Capture the cell that displays the provided text and extract its (x, y) central coordinate. 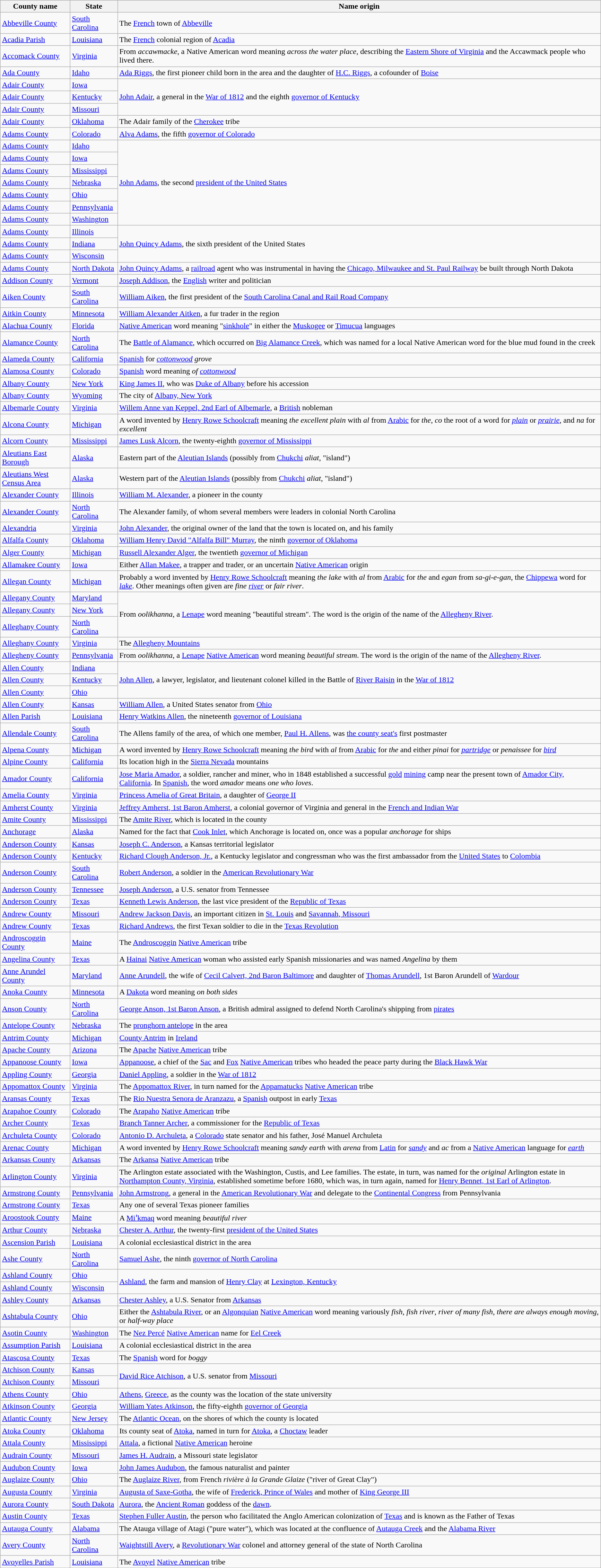
Anchorage (35, 832)
New Jersey (94, 1419)
Accomack County (35, 56)
John Armstrong, a general in the American Revolutionary War and delegate to the Continental Congress from Pennsylvania (359, 1193)
Auglaize County (35, 1480)
Arthur County (35, 1230)
Allendale County (35, 733)
King James II, who was Duke of Albany before his accession (359, 383)
Appomattox County (35, 1087)
Augusta County (35, 1492)
Alameda County (35, 359)
Richard Andrews, the first Texan soldier to die in the Texas Revolution (359, 926)
Austin County (35, 1516)
Avoyelles Parish (35, 1562)
Alcona County (35, 425)
Aroostook County (35, 1218)
Antrim County (35, 1037)
Its location high in the Sierra Nevada mountains (359, 762)
The city of Albany, New York (359, 396)
Amherst County (35, 807)
Arapahoe County (35, 1111)
Alfalfa County (35, 540)
William Alexander Aitken, a fur trader in the region (359, 313)
Ada County (35, 73)
Joseph Anderson, a U.S. senator from Tennessee (359, 889)
State (94, 6)
Alcorn County (35, 441)
A Miꞌkmaq word meaning beautiful river (359, 1218)
Allegheny County (35, 656)
Allen Parish (35, 717)
Richard Clough Anderson, Jr., a Kentucky legislator and congressman who was the first ambassador from the United States to Colombia (359, 856)
Florida (94, 326)
Waightstill Avery, a Revolutionary War colonel and attorney general of the state of North Carolina (359, 1545)
The Alexander family, of whom several members were leaders in colonial North Carolina (359, 511)
From oolikhanna, a Lenape word meaning "beautiful stream". The word is the origin of the name of the Allegheny River. (359, 614)
John Allen, a lawyer, legislator, and lieutenant colonel killed in the Battle of River Raisin in the War of 1812 (359, 680)
John James Audubon, the famous naturalist and painter (359, 1467)
The Adair family of the Cherokee tribe (359, 121)
County Antrim in Ireland (359, 1037)
Chester Ashley, a U.S. Senator from Arkansas (359, 1300)
The pronghorn antelope in the area (359, 1025)
John Quincy Adams, the sixth president of the United States (359, 244)
Princess Amelia of Great Britain, a daughter of George II (359, 795)
Alva Adams, the fifth governor of Colorado (359, 134)
Tennessee (94, 889)
Anne Arundell, the wife of Cecil Calvert, 2nd Baron Baltimore and daughter of Thomas Arundell, 1st Baron Arundell of Wardour (359, 976)
Russell Alexander Alger, the twentieth governor of Michigan (359, 552)
Anoka County (35, 992)
The Atlantic Ocean, on the shores of which the county is located (359, 1419)
The Auglaize River, from French rivière à la Grande Glaize ("river of Great Clay") (359, 1480)
Joseph Addison, the English writer and politician (359, 280)
Spanish for cottonwood grove (359, 359)
Spanish word meaning of cottonwood (359, 371)
Aleutians East Borough (35, 457)
North Dakota (94, 268)
John Alexander, the original owner of the land that the town is located on, and his family (359, 528)
Alexandria (35, 528)
Atkinson County (35, 1406)
Alpine County (35, 762)
Aitkin County (35, 313)
Arkansas County (35, 1160)
Ashe County (35, 1259)
The Allegheny Mountains (359, 643)
William M. Alexander, a pioneer in the county (359, 495)
The Androscoggin Native American tribe (359, 942)
A word invented by Henry Rowe Schoolcraft meaning the bird with al from Arabic for the and either pinai for partridge or penaissee for bird (359, 750)
Ashtabula County (35, 1316)
The Appomattox River, in turn named for the Appamatucks Native American tribe (359, 1087)
John Adair, a general in the War of 1812 and the eighth governor of Kentucky (359, 97)
The French town of Abbeville (359, 23)
David Rice Atchison, a U.S. senator from Missouri (359, 1376)
Archuleta County (35, 1135)
John Adams, the second president of the United States (359, 182)
Vermont (94, 280)
Audrain County (35, 1455)
Henry Watkins Allen, the nineteenth governor of Louisiana (359, 717)
County name (35, 6)
Androscoggin County (35, 942)
Addison County (35, 280)
The Amite River, which is located in the county (359, 819)
William Allen, a United States senator from Ohio (359, 704)
Aleutians West Census Area (35, 479)
William Aiken, the first president of the South Carolina Canal and Rail Road Company (359, 297)
Audubon County (35, 1467)
Atlantic County (35, 1419)
Kenneth Lewis Anderson, the last vice president of the Republic of Texas (359, 902)
Andrew Jackson Davis, an important citizen in St. Louis and Savannah, Missouri (359, 914)
Atoka County (35, 1431)
Ada Riggs, the first pioneer child born in the area and the daughter of H.C. Riggs, a cofounder of Boise (359, 73)
Assumption Parish (35, 1345)
Aurora, the Ancient Roman goddess of the dawn. (359, 1504)
Appling County (35, 1074)
A Dakota word meaning on both sides (359, 992)
Ashley County (35, 1300)
Willem Anne van Keppel, 2nd Earl of Albemarle, a British nobleman (359, 408)
Alachua County (35, 326)
Amador County (35, 779)
Attala County (35, 1443)
Alabama (94, 1528)
Branch Tanner Archer, a commissioner for the Republic of Texas (359, 1123)
Appanoose, a chief of the Sac and Fox Native American tribes who headed the peace party during the Black Hawk War (359, 1062)
The Atauga village of Atagi ("pure water"), which was located at the confluence of Autauga Creek and the Alabama River (359, 1528)
Its county seat of Atoka, named in turn for Atoka, a Choctaw leader (359, 1431)
From oolikhanna, a Lenape Native American word meaning beautiful stream. The word is the origin of the name of the Allegheny River. (359, 656)
South Dakota (94, 1504)
Apache County (35, 1050)
Avery County (35, 1545)
George Anson, 1st Baron Anson, a British admiral assigned to defend North Carolina's shipping from pirates (359, 1009)
Amite County (35, 819)
William Yates Atkinson, the fifty-eighth governor of Georgia (359, 1406)
Allamakee County (35, 565)
Antelope County (35, 1025)
Anne Arundel County (35, 976)
Albemarle County (35, 408)
Arizona (94, 1050)
Any one of several Texas pioneer families (359, 1205)
Anson County (35, 1009)
The Apache Native American tribe (359, 1050)
Antonio D. Archuleta, a Colorado state senator and his father, José Manuel Archuleta (359, 1135)
Name origin (359, 6)
Angelina County (35, 959)
Native American word meaning "sinkhole" in either the Muskogee or Timucua languages (359, 326)
Either Allan Makee, a trapper and trader, or an uncertain Native American origin (359, 565)
Autauga County (35, 1528)
Samuel Ashe, the ninth governor of North Carolina (359, 1259)
Chester A. Arthur, the twenty-first president of the United States (359, 1230)
Amelia County (35, 795)
The Avoyel Native American tribe (359, 1562)
Alger County (35, 552)
William Henry David "Alfalfa Bill" Murray, the ninth governor of Oklahoma (359, 540)
Robert Anderson, a soldier in the American Revolutionary War (359, 873)
Alamosa County (35, 371)
Athens County (35, 1394)
A Hainai Native American woman who assisted early Spanish missionaries and was named Angelina by them (359, 959)
John Quincy Adams, a railroad agent who was instrumental in having the Chicago, Milwaukee and St. Paul Railway be built through North Dakota (359, 268)
The Spanish word for boggy (359, 1357)
Asotin County (35, 1333)
Abbeville County (35, 23)
The Nez Percé Native American name for Eel Creek (359, 1333)
Ashland, the farm and mansion of Henry Clay at Lexington, Kentucky (359, 1282)
Joseph C. Anderson, a Kansas territorial legislator (359, 844)
Aurora County (35, 1504)
A word invented by Henry Rowe Schoolcraft meaning sandy earth with arena from Latin for sandy and ac from a Native American language for earth (359, 1148)
The Rio Nuestra Senora de Aranzazu, a Spanish outpost in early Texas (359, 1099)
Allegan County (35, 581)
Aiken County (35, 297)
Named for the fact that Cook Inlet, which Anchorage is located on, once was a popular anchorage for ships (359, 832)
Alpena County (35, 750)
Acadia Parish (35, 40)
Arlington County (35, 1176)
Athens, Greece, as the county was the location of the state university (359, 1394)
Daniel Appling, a soldier in the War of 1812 (359, 1074)
Atascosa County (35, 1357)
Western part of the Aleutian Islands (possibly from Chukchi aliat, "island") (359, 479)
James Lusk Alcorn, the twenty-eighth governor of Mississippi (359, 441)
The French colonial region of Acadia (359, 40)
Archer County (35, 1123)
Alamance County (35, 342)
Ascension Parish (35, 1242)
Jeffrey Amherst, 1st Baron Amherst, a colonial governor of Virginia and general in the French and Indian War (359, 807)
The Arkansa Native American tribe (359, 1160)
James H. Audrain, a Missouri state legislator (359, 1455)
Augusta of Saxe-Gotha, the wife of Frederick, Prince of Wales and mother of King George III (359, 1492)
Appanoose County (35, 1062)
The Arapaho Native American tribe (359, 1111)
The Battle of Alamance, which occurred on Big Alamance Creek, which was named for a local Native American word for the blue mud found in the creek (359, 342)
Aransas County (35, 1099)
Arenac County (35, 1148)
Eastern part of the Aleutian Islands (possibly from Chukchi aliat, "island") (359, 457)
The Allens family of the area, of which one member, Paul H. Allens, was the county seat's first postmaster (359, 733)
Stephen Fuller Austin, the person who facilitated the Anglo American colonization of Texas and is known as the Father of Texas (359, 1516)
Wyoming (94, 396)
Attala, a fictional Native American heroine (359, 1443)
